Determine the (x, y) coordinate at the center of the cell enclosing the given text.  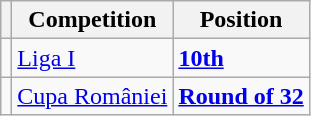
Cupa României (92, 96)
Position (241, 20)
10th (241, 58)
Competition (92, 20)
Round of 32 (241, 96)
Liga I (92, 58)
